Search for the cell housing the specified text and yield its [x, y] center coordinate. 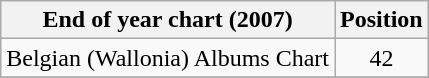
Position [381, 20]
42 [381, 58]
Belgian (Wallonia) Albums Chart [168, 58]
End of year chart (2007) [168, 20]
